From the cell containing the given text, extract its center point as (X, Y) coordinate. 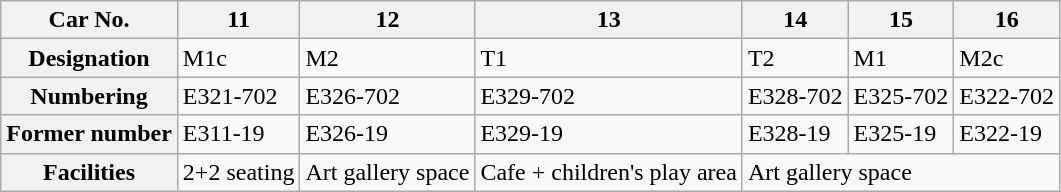
E328-702 (795, 96)
12 (388, 20)
2+2 seating (238, 172)
E328-19 (795, 134)
11 (238, 20)
M1 (901, 58)
T2 (795, 58)
Former number (90, 134)
E326-19 (388, 134)
14 (795, 20)
T1 (608, 58)
E311-19 (238, 134)
Numbering (90, 96)
E322-702 (1007, 96)
Designation (90, 58)
E326-702 (388, 96)
M1c (238, 58)
E321-702 (238, 96)
M2 (388, 58)
E329-19 (608, 134)
16 (1007, 20)
Cafe + children's play area (608, 172)
E325-702 (901, 96)
13 (608, 20)
E325-19 (901, 134)
E329-702 (608, 96)
M2c (1007, 58)
Facilities (90, 172)
15 (901, 20)
Car No. (90, 20)
E322-19 (1007, 134)
